Return [x, y] of the center of cell containing provided text 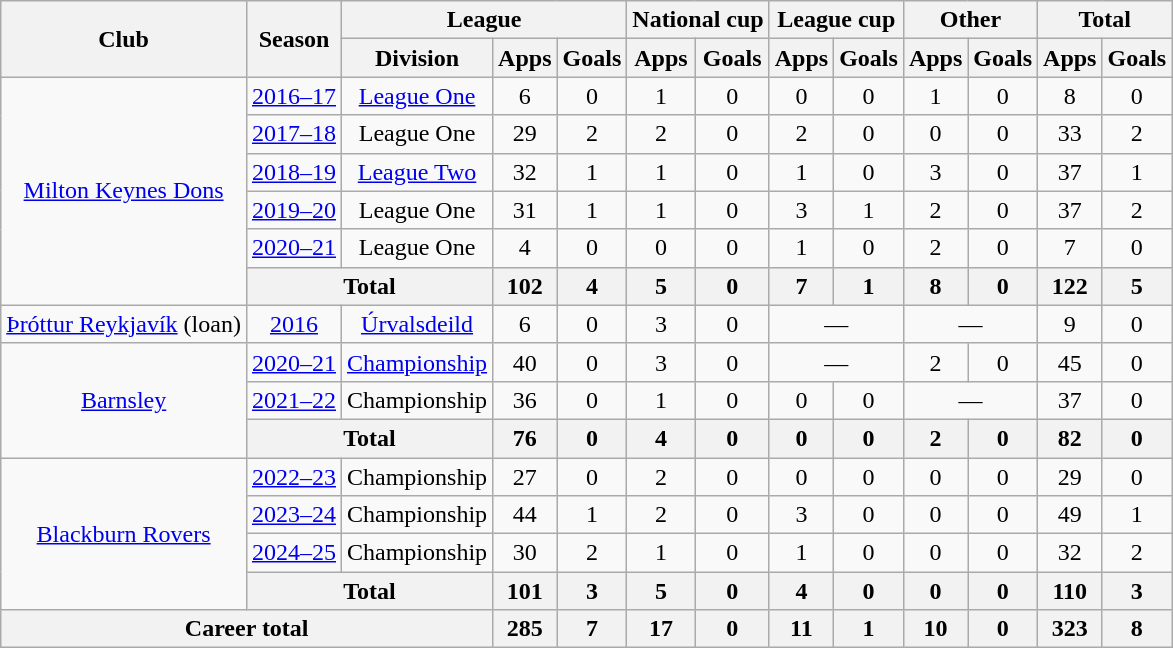
2024–25 [294, 553]
110 [1070, 591]
2018–19 [294, 172]
Barnsley [124, 400]
30 [525, 553]
National cup [698, 20]
44 [525, 515]
2016 [294, 324]
285 [525, 629]
10 [935, 629]
League [484, 20]
Milton Keynes Dons [124, 191]
122 [1070, 286]
Division [418, 58]
101 [525, 591]
40 [525, 362]
323 [1070, 629]
17 [661, 629]
Career total [247, 629]
Blackburn Rovers [124, 534]
82 [1070, 438]
2021–22 [294, 400]
27 [525, 477]
League cup [836, 20]
League Two [418, 172]
Season [294, 39]
2022–23 [294, 477]
2016–17 [294, 96]
45 [1070, 362]
9 [1070, 324]
102 [525, 286]
11 [801, 629]
Úrvalsdeild [418, 324]
33 [1070, 134]
2019–20 [294, 210]
49 [1070, 515]
2017–18 [294, 134]
76 [525, 438]
36 [525, 400]
Club [124, 39]
Þróttur Reykjavík (loan) [124, 324]
2023–24 [294, 515]
31 [525, 210]
Other [970, 20]
